Scan for the cell matching the given text and deliver its (X, Y) coordinate at center. 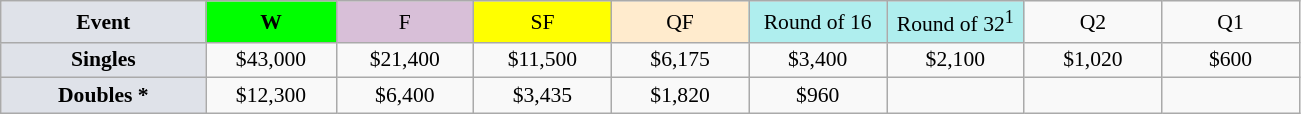
$600 (1231, 60)
$1,820 (680, 96)
$960 (818, 96)
$21,400 (405, 60)
$2,100 (955, 60)
$3,400 (818, 60)
W (271, 22)
$11,500 (543, 60)
$6,400 (405, 96)
$43,000 (271, 60)
Q1 (1231, 22)
$3,435 (543, 96)
QF (680, 22)
F (405, 22)
Doubles * (104, 96)
SF (543, 22)
Round of 16 (818, 22)
$12,300 (271, 96)
Singles (104, 60)
Q2 (1093, 22)
Event (104, 22)
$6,175 (680, 60)
$1,020 (1093, 60)
Round of 321 (955, 22)
